Scan for the cell matching the given text and deliver its [x, y] coordinate at center. 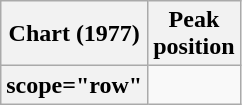
scope="row" [74, 85]
Peakposition [194, 34]
Chart (1977) [74, 34]
